For the text-containing cell, return its midpoint in [X, Y] coordinate format. 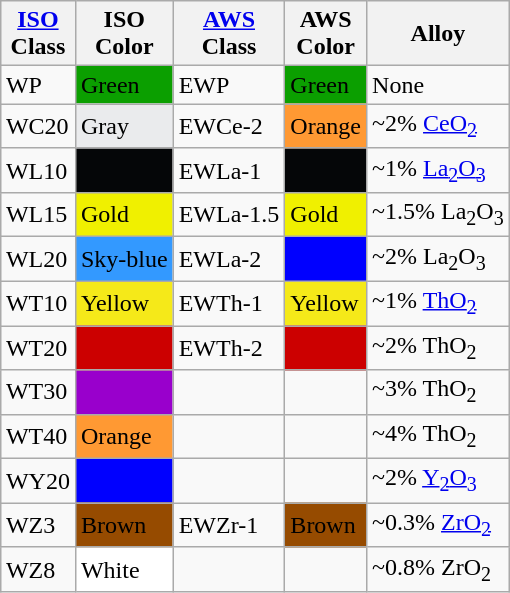
~3% ThO2 [438, 392]
EWTh-2 [229, 348]
None [438, 85]
White [124, 569]
~1% La2O3 [438, 170]
WT20 [38, 348]
AWSClass [229, 34]
EWCe-2 [229, 126]
WC20 [38, 126]
~0.3% ZrO2 [438, 525]
WT40 [38, 436]
ISOClass [38, 34]
WY20 [38, 481]
EWP [229, 85]
EWZr-1 [229, 525]
EWTh-1 [229, 303]
ISOColor [124, 34]
Sky-blue [124, 259]
WP [38, 85]
WZ3 [38, 525]
WZ8 [38, 569]
~1.5% La2O3 [438, 215]
~2% Y2O3 [438, 481]
AWSColor [326, 34]
EWLa-1 [229, 170]
WL15 [38, 215]
Alloy [438, 34]
Gray [124, 126]
WL20 [38, 259]
WT30 [38, 392]
EWLa-1.5 [229, 215]
WL10 [38, 170]
EWLa-2 [229, 259]
~1% ThO2 [438, 303]
~4% ThO2 [438, 436]
WT10 [38, 303]
~0.8% ZrO2 [438, 569]
~2% CeO2 [438, 126]
~2% La2O3 [438, 259]
~2% ThO2 [438, 348]
